Detect which cell encompasses the target text, then output its (X, Y) center coordinate. 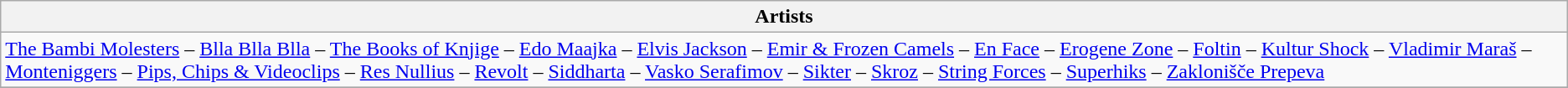
Artists (784, 17)
